Find where the given text appears and provide that cell's center as [x, y] coordinate. 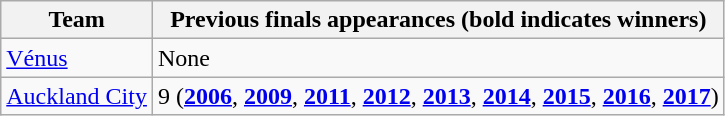
Vénus [77, 58]
9 (2006, 2009, 2011, 2012, 2013, 2014, 2015, 2016, 2017) [438, 96]
Previous finals appearances (bold indicates winners) [438, 20]
None [438, 58]
Auckland City [77, 96]
Team [77, 20]
